For the text-containing cell, return its midpoint in (X, Y) coordinate format. 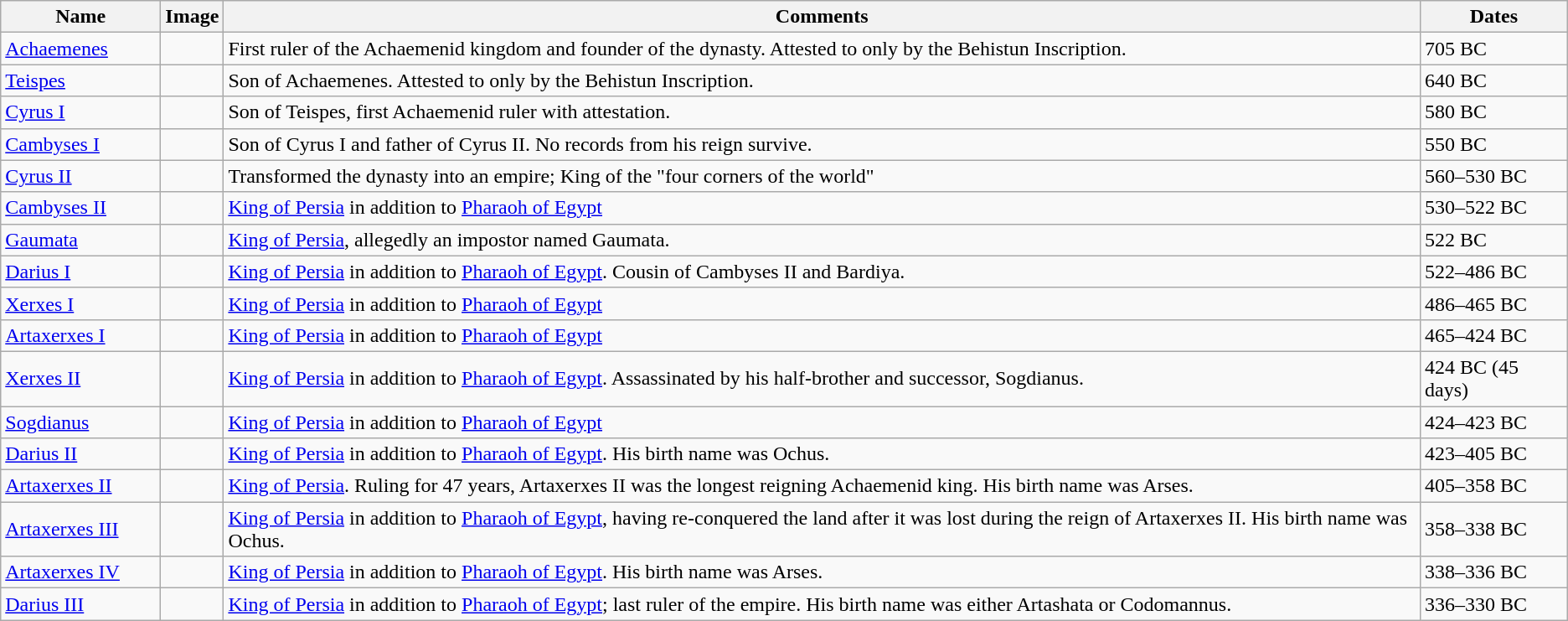
424 BC (45 days) (1493, 379)
Darius I (80, 272)
King of Persia in addition to Pharaoh of Egypt. Assassinated by his half-brother and successor, Sogdianus. (823, 379)
358–338 BC (1493, 530)
Darius II (80, 454)
Image (193, 17)
Transformed the dynasty into an empire; King of the "four corners of the world" (823, 176)
King of Persia in addition to Pharaoh of Egypt. His birth name was Ochus. (823, 454)
560–530 BC (1493, 176)
Son of Achaemenes. Attested to only by the Behistun Inscription. (823, 80)
Artaxerxes III (80, 530)
Artaxerxes IV (80, 572)
Son of Cyrus I and father of Cyrus II. No records from his reign survive. (823, 144)
King of Persia in addition to Pharaoh of Egypt. Cousin of Cambyses II and Bardiya. (823, 272)
Teispes (80, 80)
405–358 BC (1493, 486)
424–423 BC (1493, 422)
Name (80, 17)
465–424 BC (1493, 335)
Artaxerxes I (80, 335)
522–486 BC (1493, 272)
705 BC (1493, 49)
Darius III (80, 604)
Cyrus I (80, 112)
423–405 BC (1493, 454)
Xerxes II (80, 379)
Achaemenes (80, 49)
338–336 BC (1493, 572)
486–465 BC (1493, 303)
King of Persia in addition to Pharaoh of Egypt; last ruler of the empire. His birth name was either Artashata or Codomannus. (823, 604)
Dates (1493, 17)
522 BC (1493, 240)
Cambyses II (80, 208)
580 BC (1493, 112)
336–330 BC (1493, 604)
640 BC (1493, 80)
Son of Teispes, first Achaemenid ruler with attestation. (823, 112)
530–522 BC (1493, 208)
King of Persia, allegedly an impostor named Gaumata. (823, 240)
Sogdianus (80, 422)
Xerxes I (80, 303)
Cyrus II (80, 176)
Cambyses I (80, 144)
Artaxerxes II (80, 486)
King of Persia. Ruling for 47 years, Artaxerxes II was the longest reigning Achaemenid king. His birth name was Arses. (823, 486)
Gaumata (80, 240)
Comments (823, 17)
First ruler of the Achaemenid kingdom and founder of the dynasty. Attested to only by the Behistun Inscription. (823, 49)
550 BC (1493, 144)
King of Persia in addition to Pharaoh of Egypt. His birth name was Arses. (823, 572)
